Provide the [x, y] coordinate of the cell's center where the given text is located.  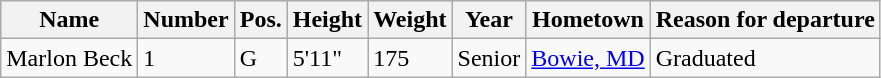
Senior [489, 58]
5'11" [327, 58]
Hometown [588, 20]
Marlon Beck [70, 58]
Height [327, 20]
Reason for departure [765, 20]
Name [70, 20]
Graduated [765, 58]
Weight [410, 20]
175 [410, 58]
G [260, 58]
Year [489, 20]
Number [186, 20]
1 [186, 58]
Pos. [260, 20]
Bowie, MD [588, 58]
